Locate the cell with the specified text and output its (X, Y) center coordinate. 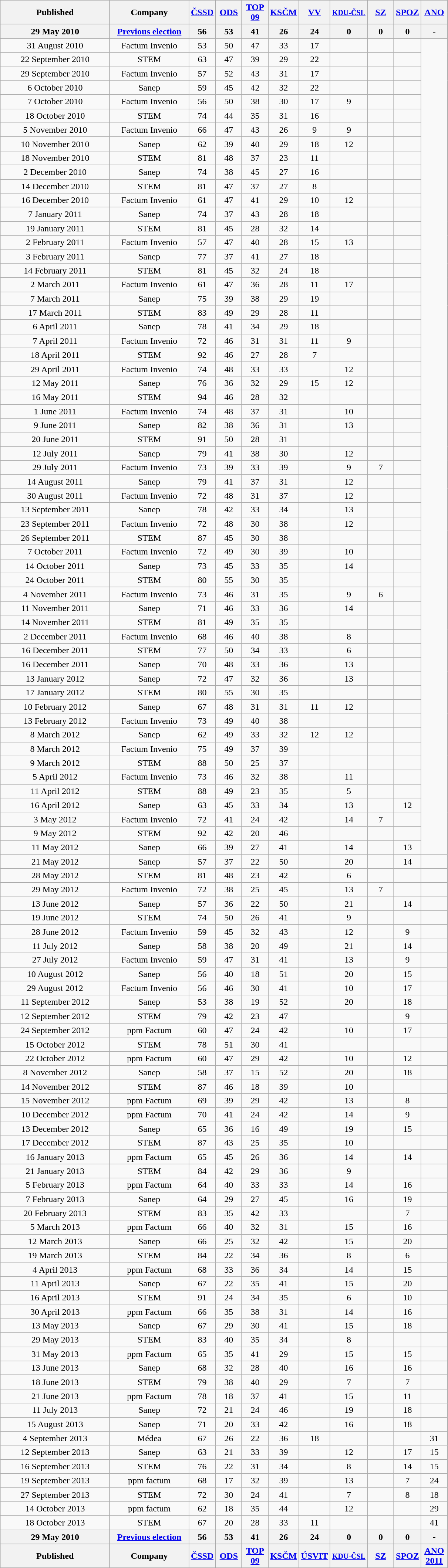
3 May 2012 (55, 819)
8 November 2012 (55, 1072)
6 October 2010 (55, 88)
18 April 2011 (55, 355)
4 April 2013 (55, 1269)
69 (202, 1101)
ÚSVIT (314, 1556)
14 December 2010 (55, 186)
2 March 2011 (55, 285)
9 May 2012 (55, 833)
18 November 2010 (55, 158)
11 September 2012 (55, 1002)
31 August 2010 (55, 45)
ANO (434, 13)
12 September 2012 (55, 1016)
14 October 2011 (55, 566)
15 August 2013 (55, 1424)
7 February 2013 (55, 1199)
10 February 2012 (55, 707)
16 September 2013 (55, 1466)
11 November 2011 (55, 608)
29 May 2013 (55, 1340)
14 February 2011 (55, 271)
82 (202, 425)
16 April 2013 (55, 1297)
16 May 2011 (55, 397)
17 January 2012 (55, 693)
15 October 2012 (55, 1044)
18 October 2010 (55, 116)
12 May 2011 (55, 383)
28 June 2012 (55, 932)
5 February 2013 (55, 1185)
19 September 2013 (55, 1480)
12 September 2013 (55, 1452)
3 February 2011 (55, 257)
21 May 2012 (55, 862)
2 December 2011 (55, 636)
14 November 2012 (55, 1086)
13 May 2013 (55, 1326)
16 April 2012 (55, 805)
11 April 2012 (55, 791)
9 June 2011 (55, 425)
14 November 2011 (55, 622)
10 November 2010 (55, 144)
4 September 2013 (55, 1438)
18 October 2013 (55, 1523)
19 March 2013 (55, 1255)
9 March 2012 (55, 763)
VV (314, 13)
13 June 2013 (55, 1368)
2 December 2010 (55, 172)
29 August 2012 (55, 988)
7 October 2010 (55, 102)
14 August 2011 (55, 482)
ANO 2011 (434, 1556)
Médea (149, 1438)
12 March 2013 (55, 1241)
31 May 2013 (55, 1354)
21 January 2013 (55, 1171)
15 November 2012 (55, 1101)
29 May 2012 (55, 890)
5 April 2012 (55, 777)
27 September 2013 (55, 1494)
26 September 2011 (55, 538)
13 January 2012 (55, 679)
18 June 2013 (55, 1382)
94 (202, 397)
29 April 2011 (55, 369)
24 October 2011 (55, 580)
22 October 2012 (55, 1058)
12 July 2011 (55, 454)
19 June 2012 (55, 918)
20 February 2013 (55, 1213)
11 April 2013 (55, 1283)
19 January 2011 (55, 228)
11 May 2012 (55, 847)
4 November 2011 (55, 594)
30 August 2011 (55, 496)
2 February 2011 (55, 242)
20 June 2011 (55, 439)
27 July 2012 (55, 960)
17 March 2011 (55, 313)
13 December 2012 (55, 1129)
16 December 2010 (55, 200)
17 December 2012 (55, 1143)
7 March 2011 (55, 299)
10 August 2012 (55, 974)
11 July 2013 (55, 1410)
13 June 2012 (55, 904)
14 October 2013 (55, 1508)
1 June 2011 (55, 411)
22 September 2010 (55, 60)
28 May 2012 (55, 876)
29 July 2011 (55, 468)
16 January 2013 (55, 1157)
23 September 2011 (55, 524)
11 July 2012 (55, 946)
13 February 2012 (55, 721)
30 April 2013 (55, 1312)
5 November 2010 (55, 130)
24 September 2012 (55, 1030)
13 September 2011 (55, 510)
5 (348, 791)
7 January 2011 (55, 214)
7 April 2011 (55, 341)
29 September 2010 (55, 74)
21 June 2013 (55, 1396)
7 October 2011 (55, 552)
6 April 2011 (55, 327)
10 December 2012 (55, 1115)
5 March 2013 (55, 1227)
